Output the [x, y] coordinate of the center of the cell containing the given text.  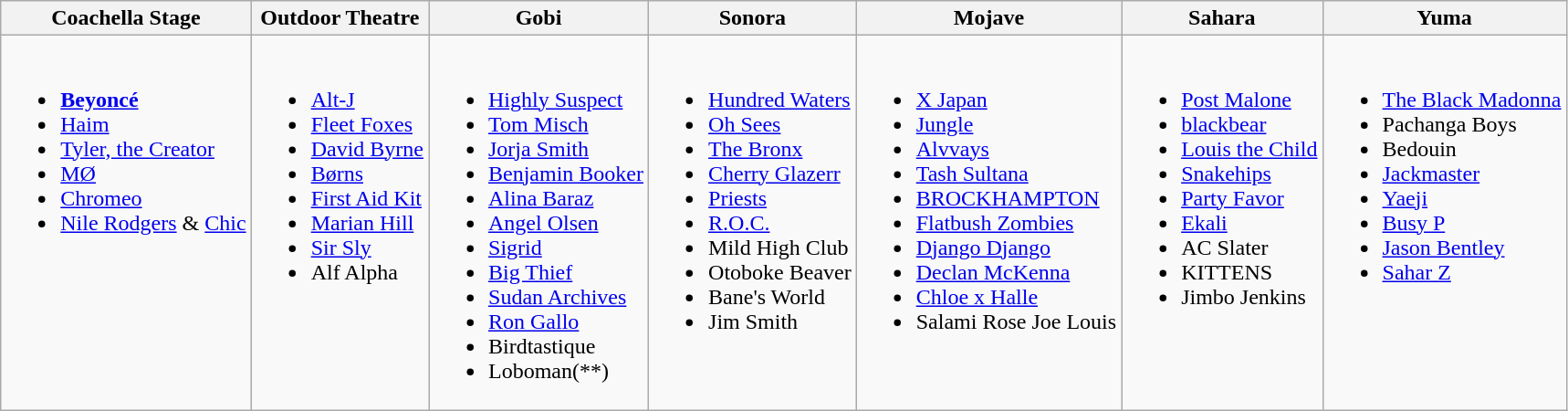
Mojave [988, 18]
Highly SuspectTom MischJorja SmithBenjamin BookerAlina BarazAngel OlsenSigridBig ThiefSudan ArchivesRon GalloBirdtastiqueLoboman(**) [538, 223]
Post MaloneblackbearLouis the ChildSnakehipsParty FavorEkaliAC SlaterKITTENSJimbo Jenkins [1222, 223]
Gobi [538, 18]
Hundred WatersOh SeesThe BronxCherry GlazerrPriestsR.O.C.Mild High ClubOtoboke BeaverBane's WorldJim Smith [753, 223]
Yuma [1444, 18]
The Black MadonnaPachanga BoysBedouinJackmasterYaejiBusy PJason BentleySahar Z [1444, 223]
X JapanJungleAlvvaysTash SultanaBROCKHAMPTONFlatbush ZombiesDjango DjangoDeclan McKennaChloe x HalleSalami Rose Joe Louis [988, 223]
Coachella Stage [126, 18]
BeyoncéHaimTyler, the CreatorMØChromeoNile Rodgers & Chic [126, 223]
Sonora [753, 18]
Alt-JFleet FoxesDavid ByrneBørnsFirst Aid KitMarian HillSir SlyAlf Alpha [340, 223]
Outdoor Theatre [340, 18]
Sahara [1222, 18]
